Return [x, y] of the center of cell containing provided text 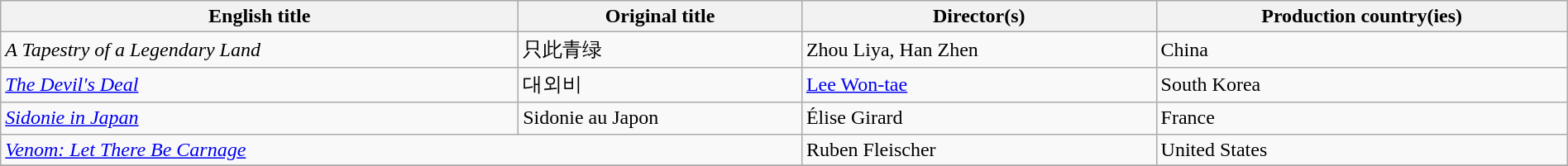
Venom: Let There Be Carnage [402, 149]
United States [1361, 149]
Élise Girard [979, 118]
China [1361, 50]
A Tapestry of a Legendary Land [260, 50]
Sidonie au Japon [660, 118]
Zhou Liya, Han Zhen [979, 50]
Sidonie in Japan [260, 118]
English title [260, 17]
Lee Won-tae [979, 84]
France [1361, 118]
South Korea [1361, 84]
Ruben Fleischer [979, 149]
Production country(ies) [1361, 17]
只此青绿 [660, 50]
대외비 [660, 84]
The Devil's Deal [260, 84]
Director(s) [979, 17]
Original title [660, 17]
